From the cell containing the given text, extract its center point as [x, y] coordinate. 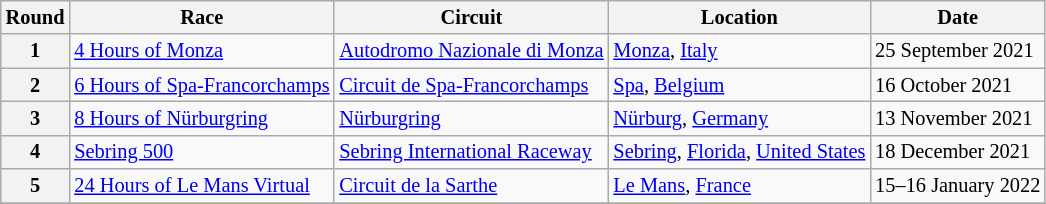
8 Hours of Nürburgring [202, 118]
Circuit [471, 17]
Monza, Italy [740, 51]
Sebring International Raceway [471, 152]
Nürburg, Germany [740, 118]
Spa, Belgium [740, 85]
1 [36, 51]
Le Mans, France [740, 186]
15–16 January 2022 [958, 186]
4 [36, 152]
Date [958, 17]
5 [36, 186]
Circuit de la Sarthe [471, 186]
4 Hours of Monza [202, 51]
Nürburgring [471, 118]
2 [36, 85]
6 Hours of Spa-Francorchamps [202, 85]
13 November 2021 [958, 118]
Location [740, 17]
18 December 2021 [958, 152]
Autodromo Nazionale di Monza [471, 51]
3 [36, 118]
24 Hours of Le Mans Virtual [202, 186]
25 September 2021 [958, 51]
Race [202, 17]
Circuit de Spa-Francorchamps [471, 85]
Sebring 500 [202, 152]
Sebring, Florida, United States [740, 152]
Round [36, 17]
16 October 2021 [958, 85]
